Scan for the cell matching the given text and deliver its (X, Y) coordinate at center. 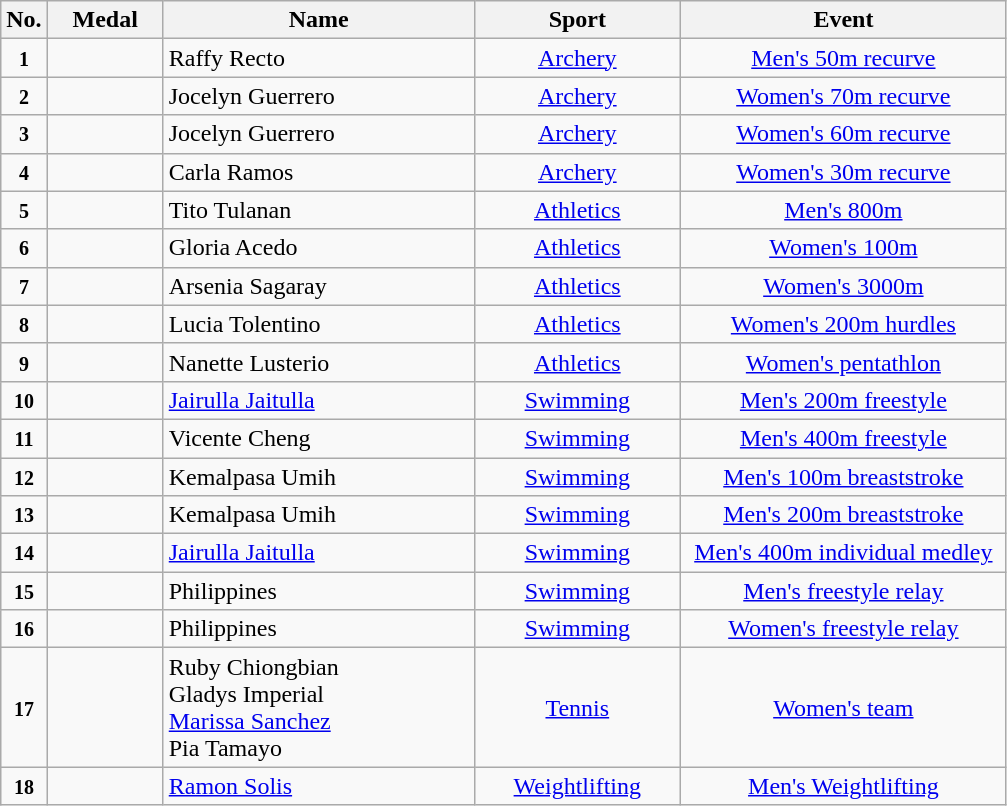
Lucia Tolentino (318, 324)
Women's 70m recurve (843, 96)
Ruby ChiongbianGladys ImperialMarissa SanchezPia Tamayo (318, 708)
11 (24, 438)
Men's 400m individual medley (843, 553)
Women's team (843, 708)
Women's 3000m (843, 286)
9 (24, 362)
Women's 200m hurdles (843, 324)
Name (318, 20)
Men's 800m (843, 210)
4 (24, 172)
Women's 30m recurve (843, 172)
No. (24, 20)
13 (24, 515)
Men's 50m recurve (843, 58)
Men's 400m freestyle (843, 438)
7 (24, 286)
Event (843, 20)
Weightlifting (577, 786)
Women's 100m (843, 248)
Nanette Lusterio (318, 362)
Tennis (577, 708)
Vicente Cheng (318, 438)
1 (24, 58)
8 (24, 324)
Men's freestyle relay (843, 591)
Men's 200m breaststroke (843, 515)
Men's 200m freestyle (843, 400)
Gloria Acedo (318, 248)
Tito Tulanan (318, 210)
Women's 60m recurve (843, 134)
2 (24, 96)
Carla Ramos (318, 172)
Women's freestyle relay (843, 629)
12 (24, 477)
17 (24, 708)
6 (24, 248)
Arsenia Sagaray (318, 286)
Sport (577, 20)
15 (24, 591)
18 (24, 786)
14 (24, 553)
Ramon Solis (318, 786)
Raffy Recto (318, 58)
Medal (105, 20)
3 (24, 134)
16 (24, 629)
10 (24, 400)
Men's Weightlifting (843, 786)
Men's 100m breaststroke (843, 477)
5 (24, 210)
Women's pentathlon (843, 362)
